Extract the [X, Y] coordinate from the center of the cell holding the provided text.  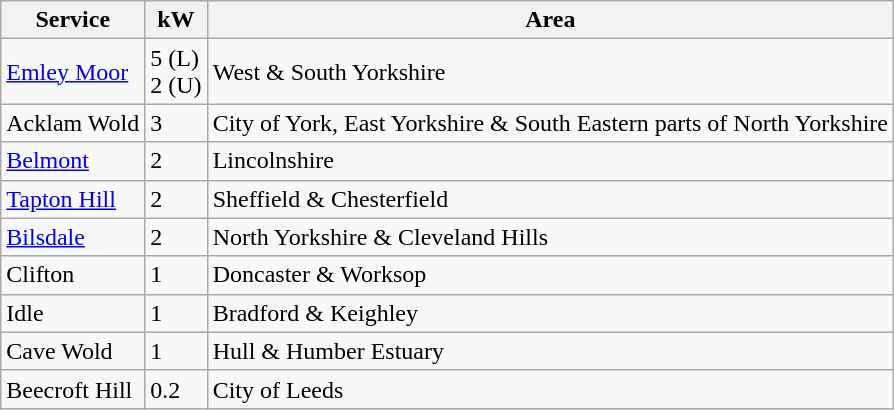
Cave Wold [73, 351]
North Yorkshire & Cleveland Hills [550, 237]
Bilsdale [73, 237]
Doncaster & Worksop [550, 275]
0.2 [176, 389]
Sheffield & Chesterfield [550, 199]
Service [73, 20]
West & South Yorkshire [550, 72]
Lincolnshire [550, 161]
Clifton [73, 275]
Bradford & Keighley [550, 313]
City of Leeds [550, 389]
kW [176, 20]
3 [176, 123]
Belmont [73, 161]
Hull & Humber Estuary [550, 351]
City of York, East Yorkshire & South Eastern parts of North Yorkshire [550, 123]
Area [550, 20]
5 (L)2 (U) [176, 72]
Tapton Hill [73, 199]
Idle [73, 313]
Beecroft Hill [73, 389]
Acklam Wold [73, 123]
Emley Moor [73, 72]
